Determine the [X, Y] coordinate at the center of the cell enclosing the given text.  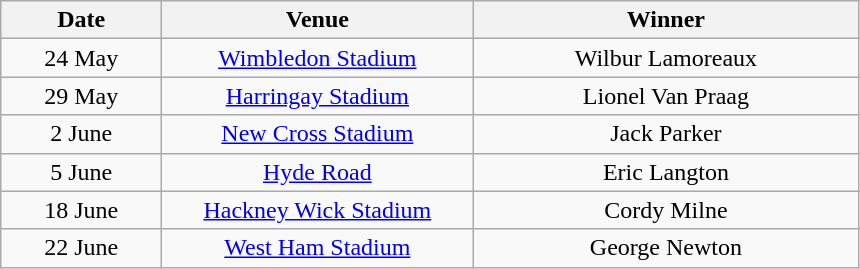
22 June [82, 248]
Wilbur Lamoreaux [666, 58]
Harringay Stadium [318, 96]
Hyde Road [318, 172]
George Newton [666, 248]
Jack Parker [666, 134]
29 May [82, 96]
2 June [82, 134]
Venue [318, 20]
Eric Langton [666, 172]
Hackney Wick Stadium [318, 210]
New Cross Stadium [318, 134]
Cordy Milne [666, 210]
Lionel Van Praag [666, 96]
5 June [82, 172]
24 May [82, 58]
18 June [82, 210]
Winner [666, 20]
Date [82, 20]
West Ham Stadium [318, 248]
Wimbledon Stadium [318, 58]
